Return the [x, y] coordinate for the center point of the cell that contains the specified text.  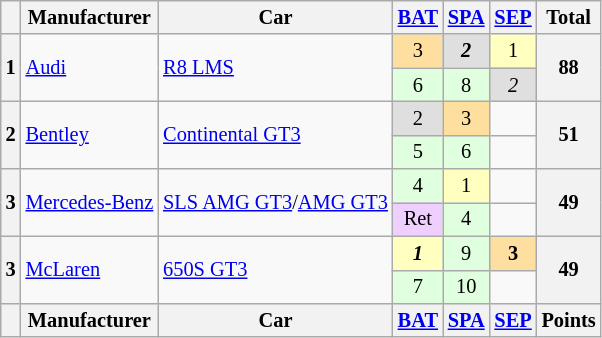
Audi [90, 68]
Continental GT3 [276, 134]
9 [466, 253]
7 [418, 287]
650S GT3 [276, 270]
R8 LMS [276, 68]
Bentley [90, 134]
Total [569, 17]
88 [569, 68]
51 [569, 134]
Points [569, 320]
SLS AMG GT3/AMG GT3 [276, 202]
Ret [418, 219]
McLaren [90, 270]
10 [466, 287]
Mercedes-Benz [90, 202]
5 [418, 152]
8 [466, 85]
